From the cell containing the given text, extract its center point as [X, Y] coordinate. 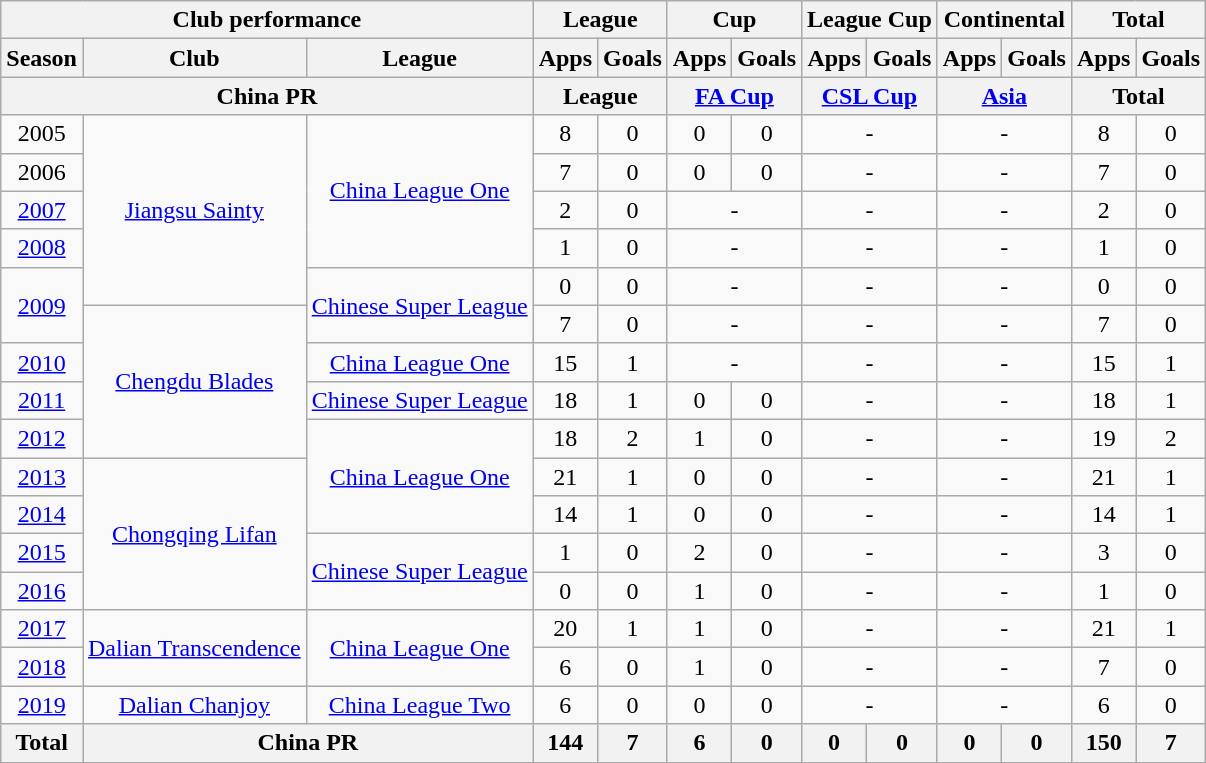
20 [565, 629]
Asia [1004, 96]
Dalian Chanjoy [194, 705]
2017 [42, 629]
150 [1103, 743]
2013 [42, 477]
China League Two [420, 705]
2007 [42, 210]
2011 [42, 400]
Club performance [267, 20]
2009 [42, 305]
2008 [42, 248]
Season [42, 58]
2018 [42, 667]
League Cup [870, 20]
2005 [42, 134]
Dalian Transcendence [194, 648]
19 [1103, 438]
Club [194, 58]
2016 [42, 591]
FA Cup [734, 96]
3 [1103, 553]
Continental [1004, 20]
2012 [42, 438]
2010 [42, 362]
Chongqing Lifan [194, 534]
2006 [42, 172]
144 [565, 743]
2015 [42, 553]
Cup [734, 20]
Jiangsu Sainty [194, 210]
2014 [42, 515]
CSL Cup [870, 96]
2019 [42, 705]
Chengdu Blades [194, 381]
